Extract the (x, y) coordinate from the center of the cell holding the provided text.  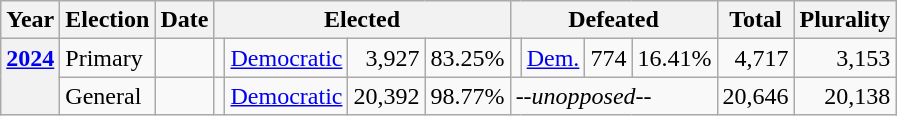
Defeated (614, 20)
4,717 (756, 58)
3,927 (386, 58)
20,392 (386, 96)
General (108, 96)
--unopposed-- (614, 96)
Primary (108, 58)
20,138 (845, 96)
3,153 (845, 58)
Total (756, 20)
20,646 (756, 96)
83.25% (468, 58)
Date (184, 20)
774 (608, 58)
98.77% (468, 96)
Election (108, 20)
Elected (362, 20)
Plurality (845, 20)
Dem. (553, 58)
Year (30, 20)
2024 (30, 77)
16.41% (674, 58)
